Provide the [x, y] coordinate of the cell's center where the given text is located.  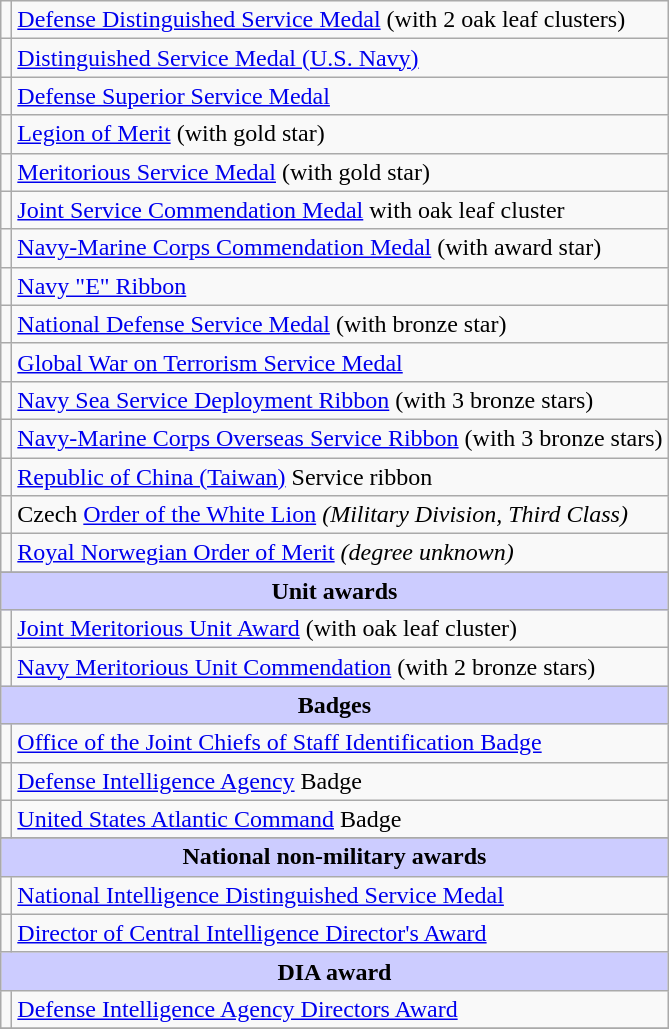
National Defense Service Medal (with bronze star) [340, 324]
Navy-Marine Corps Commendation Medal (with award star) [340, 248]
Navy-Marine Corps Overseas Service Ribbon (with 3 bronze stars) [340, 438]
Defense Distinguished Service Medal (with 2 oak leaf clusters) [340, 20]
Royal Norwegian Order of Merit (degree unknown) [340, 553]
Global War on Terrorism Service Medal [340, 362]
Distinguished Service Medal (U.S. Navy) [340, 58]
Defense Superior Service Medal [340, 96]
Meritorious Service Medal (with gold star) [340, 172]
DIA award [334, 971]
Director of Central Intelligence Director's Award [340, 933]
Legion of Merit (with gold star) [340, 134]
Navy "E" Ribbon [340, 286]
Joint Service Commendation Medal with oak leaf cluster [340, 210]
Czech Order of the White Lion (Military Division, Third Class) [340, 515]
National Intelligence Distinguished Service Medal [340, 895]
Navy Meritorious Unit Commendation (with 2 bronze stars) [340, 667]
Badges [334, 705]
Navy Sea Service Deployment Ribbon (with 3 bronze stars) [340, 400]
United States Atlantic Command Badge [340, 819]
Republic of China (Taiwan) Service ribbon [340, 477]
National non-military awards [334, 857]
Joint Meritorious Unit Award (with oak leaf cluster) [340, 629]
Defense Intelligence Agency Directors Award [340, 1009]
Unit awards [334, 591]
Office of the Joint Chiefs of Staff Identification Badge [340, 743]
Defense Intelligence Agency Badge [340, 781]
